Provide the (x, y) coordinate of the cell's center where the given text is located.  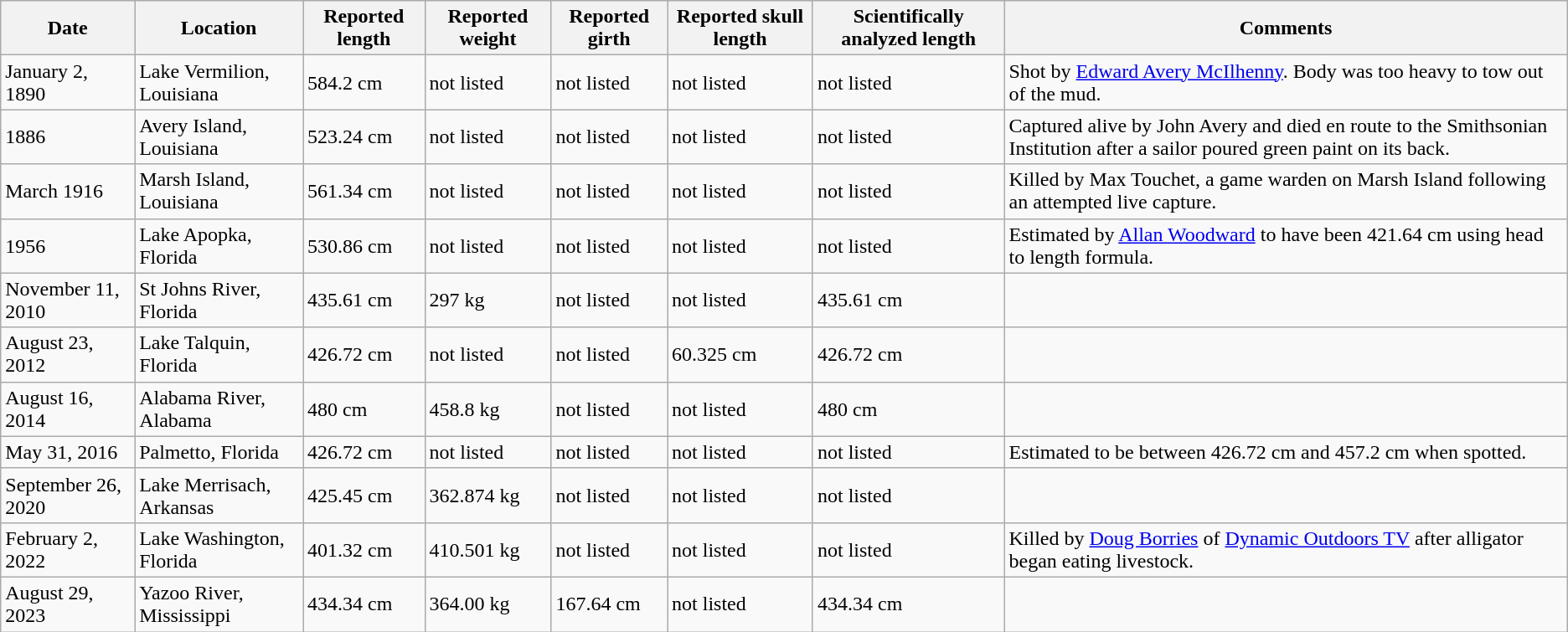
August 29, 2023 (68, 604)
Comments (1286, 28)
Shot by Edward Avery McIlhenny. Body was too heavy to tow out of the mud. (1286, 82)
Alabama River, Alabama (219, 408)
August 23, 2012 (68, 355)
Estimated by Allan Woodward to have been 421.64 cm using head to length formula. (1286, 246)
Estimated to be between 426.72 cm and 457.2 cm when spotted. (1286, 452)
Killed by Doug Borries of Dynamic Outdoors TV after alligator began eating livestock. (1286, 549)
August 16, 2014 (68, 408)
Lake Merrisach, Arkansas (219, 496)
November 11, 2010 (68, 300)
1886 (68, 137)
Yazoo River, Mississippi (219, 604)
1956 (68, 246)
Lake Vermilion, Louisiana (219, 82)
584.2 cm (364, 82)
February 2, 2022 (68, 549)
Lake Washington, Florida (219, 549)
Date (68, 28)
Scientifically analyzed length (908, 28)
523.24 cm (364, 137)
Avery Island, Louisiana (219, 137)
458.8 kg (487, 408)
Lake Talquin, Florida (219, 355)
362.874 kg (487, 496)
September 26, 2020 (68, 496)
January 2, 1890 (68, 82)
60.325 cm (740, 355)
401.32 cm (364, 549)
May 31, 2016 (68, 452)
Killed by Max Touchet, a game warden on Marsh Island following an attempted live capture. (1286, 191)
530.86 cm (364, 246)
Reported girth (610, 28)
Lake Apopka, Florida (219, 246)
425.45 cm (364, 496)
297 kg (487, 300)
Reported length (364, 28)
Reported weight (487, 28)
167.64 cm (610, 604)
561.34 cm (364, 191)
Reported skull length (740, 28)
364.00 kg (487, 604)
Marsh Island, Louisiana (219, 191)
Location (219, 28)
March 1916 (68, 191)
Captured alive by John Avery and died en route to the Smithsonian Institution after a sailor poured green paint on its back. (1286, 137)
Palmetto, Florida (219, 452)
St Johns River, Florida (219, 300)
410.501 kg (487, 549)
